From the cell containing the given text, extract its center point as [x, y] coordinate. 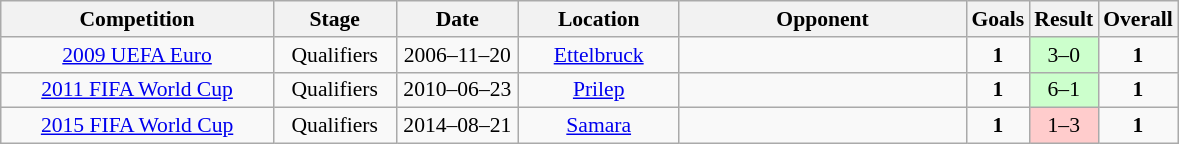
Goals [998, 19]
2006–11–20 [458, 55]
Competition [138, 19]
Overall [1138, 19]
Samara [599, 126]
Date [458, 19]
2014–08–21 [458, 126]
2009 UEFA Euro [138, 55]
Opponent [823, 19]
Prilep [599, 90]
Location [599, 19]
Result [1064, 19]
Ettelbruck [599, 55]
3–0 [1064, 55]
2010–06–23 [458, 90]
2011 FIFA World Cup [138, 90]
6–1 [1064, 90]
Stage [334, 19]
2015 FIFA World Cup [138, 126]
1–3 [1064, 126]
